For the text-containing cell, return its midpoint in [x, y] coordinate format. 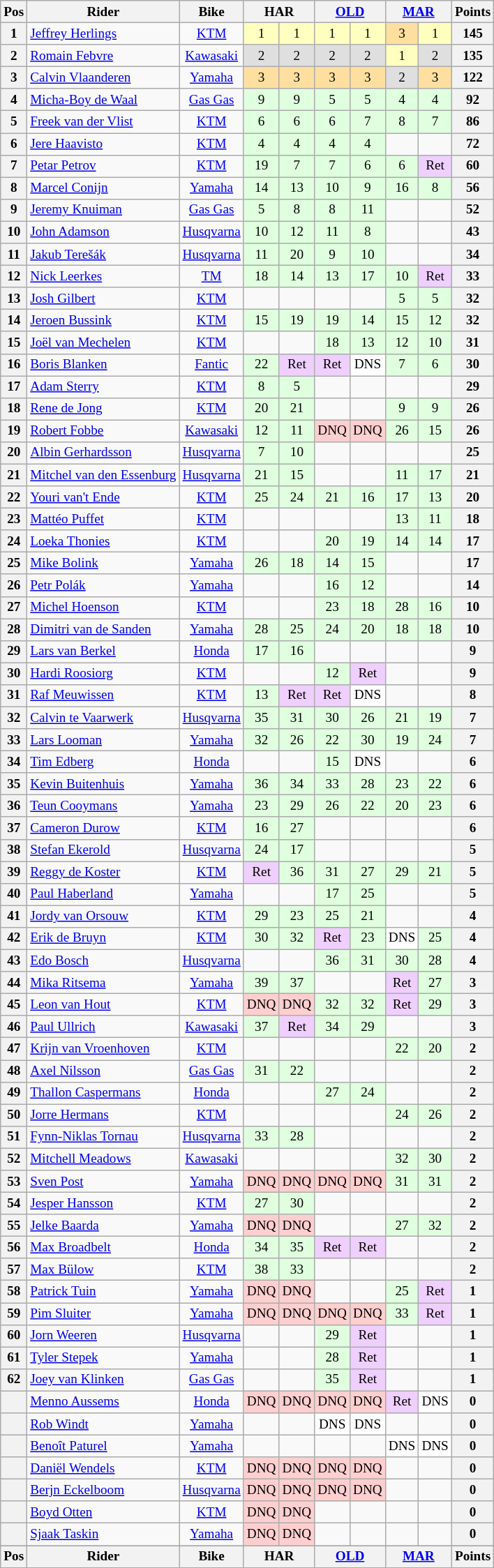
40 [14, 894]
47 [14, 1049]
Paul Haberland [103, 894]
61 [14, 1358]
62 [14, 1380]
Adam Sterry [103, 386]
Calvin Vlaanderen [103, 77]
Lars Looman [103, 740]
Patrick Tuin [103, 1292]
Erik de Bruyn [103, 938]
Hardi Roosiorg [103, 674]
46 [14, 1027]
41 [14, 917]
Tyler Stepek [103, 1358]
Fynn-Niklas Tornau [103, 1137]
Menno Aussems [103, 1402]
Michel Hoenson [103, 608]
Joël van Mechelen [103, 342]
TM [211, 276]
Benoît Paturel [103, 1446]
72 [472, 144]
Jere Haavisto [103, 144]
57 [14, 1269]
Jeremy Knuiman [103, 210]
Nick Leerkes [103, 276]
58 [14, 1292]
Jelke Baarda [103, 1226]
92 [472, 100]
Mitchel van den Essenburg [103, 475]
Thallon Caspermans [103, 1093]
Boris Blanken [103, 365]
Raf Meuwissen [103, 695]
Calvin te Vaarwerk [103, 718]
Loeka Thonies [103, 541]
Leon van Hout [103, 1004]
86 [472, 122]
45 [14, 1004]
Tim Edberg [103, 762]
Cameron Durow [103, 828]
John Adamson [103, 232]
Robert Fobbe [103, 431]
Jordy van Orsouw [103, 917]
145 [472, 33]
Paul Ullrich [103, 1027]
Axel Nilsson [103, 1071]
Fantic [211, 365]
135 [472, 56]
Jorn Weeren [103, 1336]
55 [14, 1226]
Berjn Eckelboom [103, 1490]
122 [472, 77]
Joey van Klinken [103, 1380]
Sjaak Taskin [103, 1535]
Petar Petrov [103, 166]
Jeroen Bussink [103, 321]
Mika Ritsema [103, 983]
Freek van der Vlist [103, 122]
Jeffrey Herlings [103, 33]
Pim Sluiter [103, 1313]
Jakub Terešák [103, 255]
Mike Bolink [103, 564]
Petr Polák [103, 585]
Micha-Boy de Waal [103, 100]
Dimitri van de Sanden [103, 629]
Stefan Ekerold [103, 850]
Boyd Otten [103, 1512]
Krijn van Vroenhoven [103, 1049]
Albin Gerhardsson [103, 453]
44 [14, 983]
Lars van Berkel [103, 651]
Rene de Jong [103, 409]
Max Bülow [103, 1269]
Josh Gilbert [103, 299]
Jorre Hermans [103, 1115]
59 [14, 1313]
Rob Windt [103, 1424]
Mitchell Meadows [103, 1159]
50 [14, 1115]
Kevin Buitenhuis [103, 784]
53 [14, 1182]
Sven Post [103, 1182]
Reggy de Koster [103, 873]
51 [14, 1137]
Youri van't Ende [103, 497]
48 [14, 1071]
Daniël Wendels [103, 1468]
54 [14, 1203]
Jesper Hansson [103, 1203]
Teun Cooymans [103, 806]
Romain Febvre [103, 56]
42 [14, 938]
Max Broadbelt [103, 1247]
Edo Bosch [103, 960]
49 [14, 1093]
Marcel Conijn [103, 188]
Mattéo Puffet [103, 519]
